Return [x, y] of the center of cell containing provided text 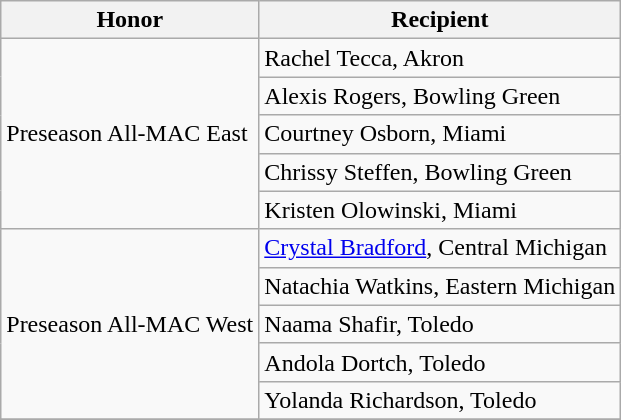
Chrissy Steffen, Bowling Green [440, 172]
Rachel Tecca, Akron [440, 58]
Courtney Osborn, Miami [440, 134]
Recipient [440, 20]
Preseason All-MAC East [130, 134]
Alexis Rogers, Bowling Green [440, 96]
Crystal Bradford, Central Michigan [440, 248]
Natachia Watkins, Eastern Michigan [440, 286]
Naama Shafir, Toledo [440, 324]
Andola Dortch, Toledo [440, 362]
Yolanda Richardson, Toledo [440, 400]
Preseason All-MAC West [130, 324]
Honor [130, 20]
Kristen Olowinski, Miami [440, 210]
